Extract the [X, Y] coordinate from the center of the cell holding the provided text.  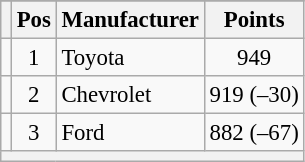
Toyota [130, 58]
2 [34, 95]
1 [34, 58]
Pos [34, 20]
919 (–30) [254, 95]
949 [254, 58]
882 (–67) [254, 133]
Points [254, 20]
Ford [130, 133]
3 [34, 133]
Manufacturer [130, 20]
Chevrolet [130, 95]
